For the text-containing cell, return its midpoint in (X, Y) coordinate format. 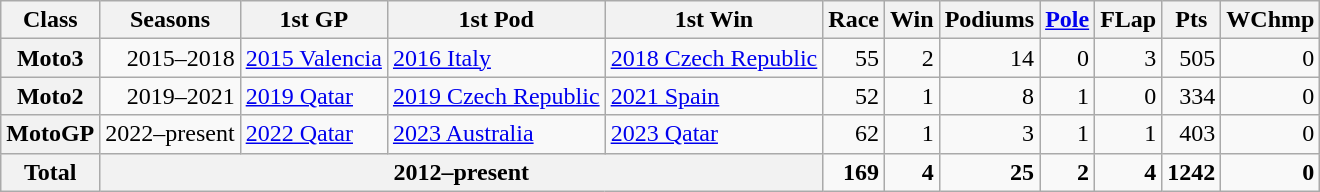
2023 Qatar (714, 134)
52 (854, 96)
2022–present (170, 134)
2012–present (462, 172)
Moto3 (50, 58)
403 (1192, 134)
505 (1192, 58)
2018 Czech Republic (714, 58)
2023 Australia (496, 134)
2016 Italy (496, 58)
Race (854, 20)
2015 Valencia (314, 58)
FLap (1128, 20)
MotoGP (50, 134)
1st Win (714, 20)
2021 Spain (714, 96)
1st Pod (496, 20)
1242 (1192, 172)
WChmp (1270, 20)
62 (854, 134)
334 (1192, 96)
Pole (1068, 20)
2019–2021 (170, 96)
14 (989, 58)
2015–2018 (170, 58)
Pts (1192, 20)
2019 Qatar (314, 96)
8 (989, 96)
55 (854, 58)
2019 Czech Republic (496, 96)
Total (50, 172)
Seasons (170, 20)
Win (912, 20)
169 (854, 172)
Moto2 (50, 96)
25 (989, 172)
1st GP (314, 20)
Podiums (989, 20)
Class (50, 20)
2022 Qatar (314, 134)
